Pinpoint the cell where the given text exists, returning its (x, y) midpoint coordinate. 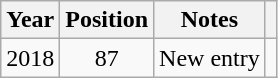
2018 (30, 58)
87 (107, 58)
New entry (210, 58)
Year (30, 20)
Notes (210, 20)
Position (107, 20)
